Provide the [X, Y] coordinate of the cell's center where the given text is located.  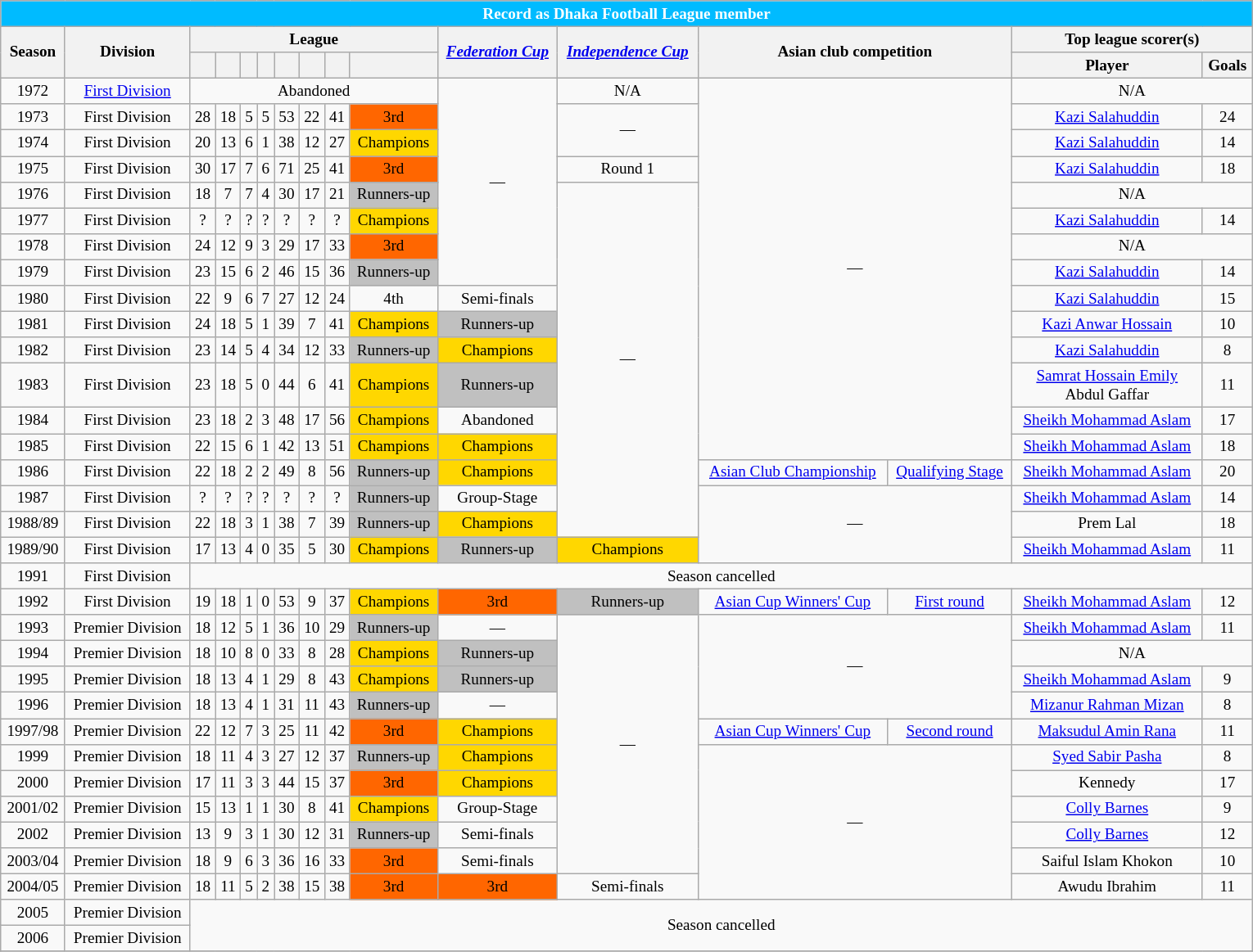
19 [203, 602]
2006 [33, 938]
1991 [33, 576]
1985 [33, 446]
1979 [33, 273]
1999 [33, 757]
Samrat Hossain Emily Abdul Gaffar [1107, 386]
35 [287, 550]
1975 [33, 169]
21 [337, 195]
Prem Lal [1107, 524]
1978 [33, 246]
34 [287, 350]
Mizanur Rahman Mizan [1107, 706]
1995 [33, 679]
48 [287, 421]
Qualifying Stage [950, 472]
2004/05 [33, 887]
1996 [33, 706]
1994 [33, 653]
Kennedy [1107, 783]
Division [128, 52]
2003/04 [33, 861]
1983 [33, 386]
2002 [33, 835]
Independence Cup [627, 52]
Kazi Anwar Hossain [1107, 324]
51 [337, 446]
Asian Club Championship [793, 472]
Goals [1227, 65]
1977 [33, 221]
4th [393, 299]
1987 [33, 499]
1997/98 [33, 731]
Top league scorer(s) [1133, 39]
Second round [950, 731]
1986 [33, 472]
49 [287, 472]
71 [287, 169]
1976 [33, 195]
1973 [33, 117]
Syed Sabir Pasha [1107, 757]
First round [950, 602]
1988/89 [33, 524]
1974 [33, 143]
League [314, 39]
1980 [33, 299]
1981 [33, 324]
Asian club competition [855, 52]
Season [33, 52]
1972 [33, 91]
Record as Dhaka Football League member [626, 14]
Player [1107, 65]
1982 [33, 350]
Maksudul Amin Rana [1107, 731]
1993 [33, 628]
1984 [33, 421]
2005 [33, 913]
16 [311, 861]
Saiful Islam Khokon [1107, 861]
1989/90 [33, 550]
2000 [33, 783]
46 [287, 273]
Awudu Ibrahim [1107, 887]
2001/02 [33, 809]
Federation Cup [497, 52]
Round 1 [627, 169]
1992 [33, 602]
